From the cell containing the given text, extract its center point as (x, y) coordinate. 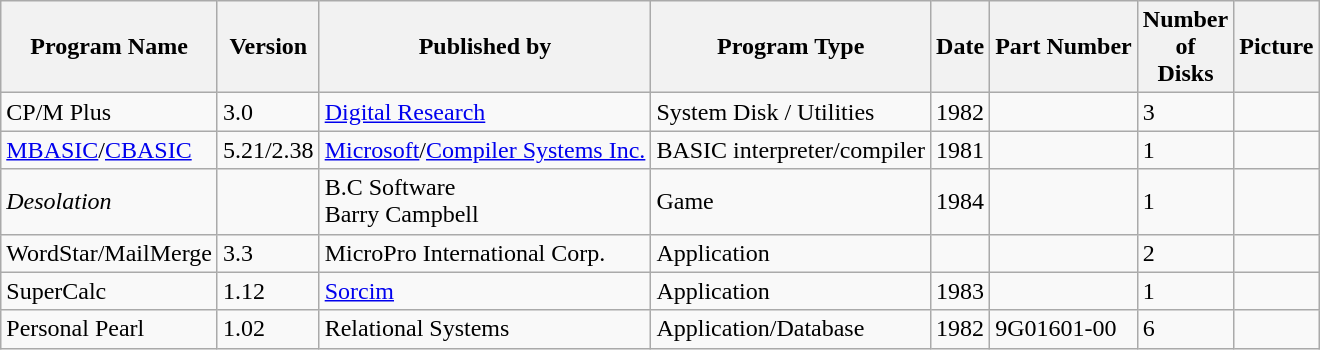
MBASIC/CBASIC (110, 150)
Personal Pearl (110, 329)
2 (1185, 253)
Desolation (110, 202)
System Disk / Utilities (791, 112)
Picture (1276, 47)
MicroPro International Corp. (485, 253)
SuperCalc (110, 291)
3.0 (268, 112)
Game (791, 202)
Part Number (1064, 47)
B.C Software Barry Campbell (485, 202)
Published by (485, 47)
Program Type (791, 47)
3 (1185, 112)
Relational Systems (485, 329)
Program Name (110, 47)
1984 (960, 202)
6 (1185, 329)
5.21/2.38 (268, 150)
1981 (960, 150)
Application/Database (791, 329)
CP/M Plus (110, 112)
1.02 (268, 329)
Sorcim (485, 291)
1983 (960, 291)
Date (960, 47)
WordStar/MailMerge (110, 253)
Version (268, 47)
BASIC interpreter/compiler (791, 150)
3.3 (268, 253)
Number of Disks (1185, 47)
Digital Research (485, 112)
1.12 (268, 291)
Microsoft/Compiler Systems Inc. (485, 150)
9G01601-00 (1064, 329)
